Pinpoint the cell where the given text exists, returning its [x, y] midpoint coordinate. 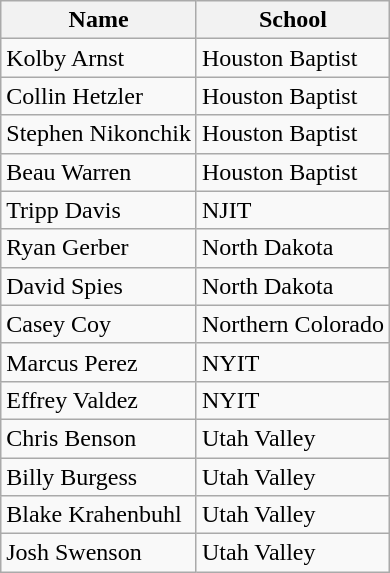
School [292, 20]
Marcus Perez [99, 362]
Ryan Gerber [99, 248]
Name [99, 20]
Northern Colorado [292, 324]
Josh Swenson [99, 553]
Billy Burgess [99, 477]
Kolby Arnst [99, 58]
Collin Hetzler [99, 96]
Beau Warren [99, 172]
Chris Benson [99, 438]
Stephen Nikonchik [99, 134]
Blake Krahenbuhl [99, 515]
David Spies [99, 286]
Casey Coy [99, 324]
NJIT [292, 210]
Effrey Valdez [99, 400]
Tripp Davis [99, 210]
